Provide the (x, y) coordinate of the cell's center where the given text is located.  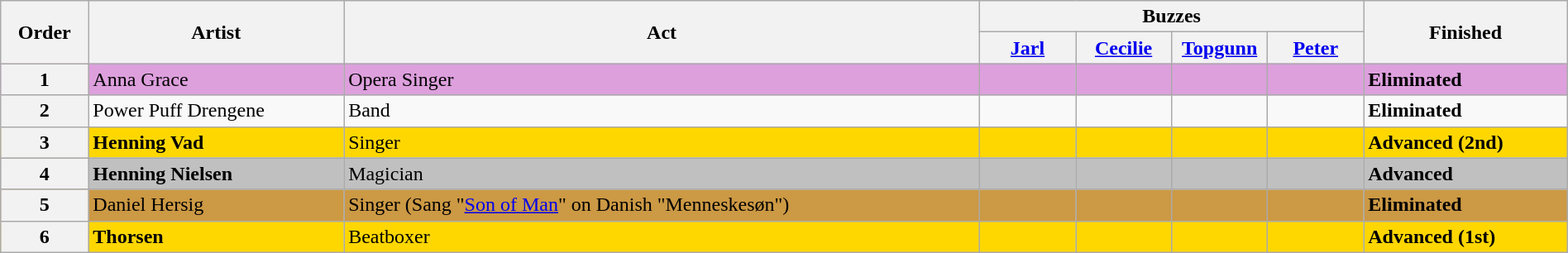
Singer (662, 142)
Topgunn (1220, 48)
Band (662, 111)
Beatboxer (662, 236)
Finished (1465, 32)
Artist (217, 32)
Order (45, 32)
2 (45, 111)
4 (45, 174)
Opera Singer (662, 79)
Advanced (1465, 174)
Singer (Sang "Son of Man" on Danish "Menneskesøn") (662, 205)
Advanced (1st) (1465, 236)
Anna Grace (217, 79)
Cecilie (1124, 48)
5 (45, 205)
Advanced (2nd) (1465, 142)
Henning Vad (217, 142)
Peter (1316, 48)
Henning Nielsen (217, 174)
6 (45, 236)
Thorsen (217, 236)
Buzzes (1172, 17)
Daniel Hersig (217, 205)
Act (662, 32)
Magician (662, 174)
Jarl (1028, 48)
Power Puff Drengene (217, 111)
1 (45, 79)
3 (45, 142)
